Detect which cell encompasses the target text, then output its (x, y) center coordinate. 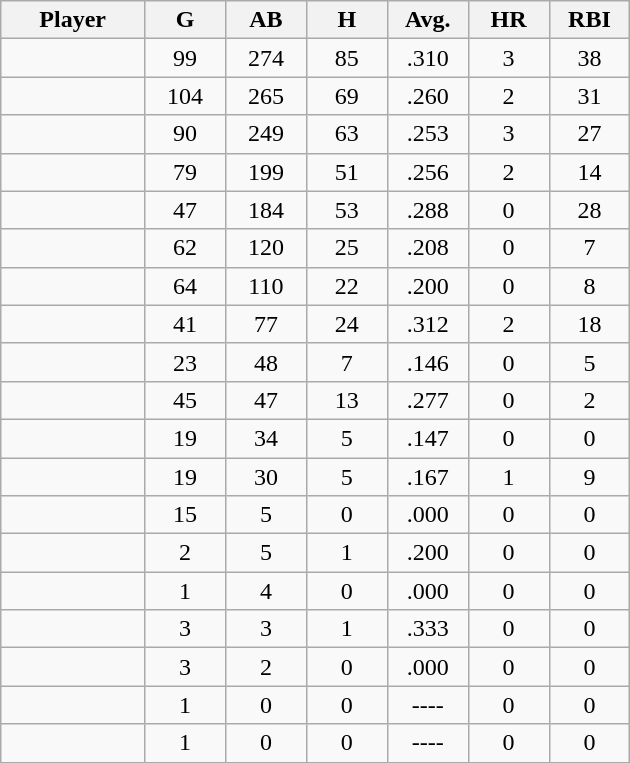
AB (266, 20)
.277 (428, 400)
104 (186, 96)
28 (590, 210)
9 (590, 477)
85 (346, 58)
120 (266, 248)
31 (590, 96)
110 (266, 286)
38 (590, 58)
62 (186, 248)
27 (590, 134)
51 (346, 172)
.167 (428, 477)
22 (346, 286)
53 (346, 210)
41 (186, 324)
HR (508, 20)
.253 (428, 134)
13 (346, 400)
30 (266, 477)
45 (186, 400)
.288 (428, 210)
.260 (428, 96)
265 (266, 96)
34 (266, 438)
18 (590, 324)
G (186, 20)
99 (186, 58)
90 (186, 134)
.256 (428, 172)
.147 (428, 438)
.310 (428, 58)
14 (590, 172)
69 (346, 96)
23 (186, 362)
.333 (428, 629)
.146 (428, 362)
64 (186, 286)
Player (73, 20)
H (346, 20)
184 (266, 210)
274 (266, 58)
199 (266, 172)
48 (266, 362)
77 (266, 324)
.208 (428, 248)
63 (346, 134)
79 (186, 172)
Avg. (428, 20)
8 (590, 286)
15 (186, 515)
24 (346, 324)
4 (266, 591)
.312 (428, 324)
RBI (590, 20)
25 (346, 248)
249 (266, 134)
